Extract the (x, y) coordinate from the center of the cell holding the provided text.  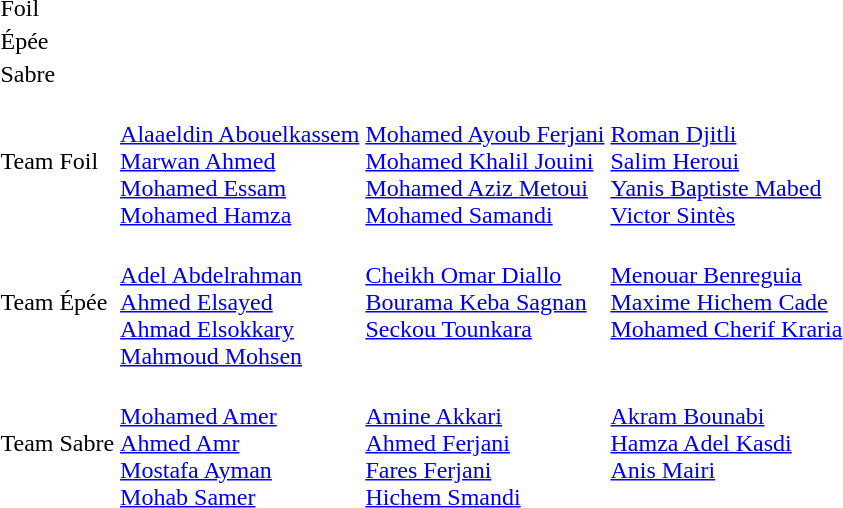
Adel AbdelrahmanAhmed ElsayedAhmad ElsokkaryMahmoud Mohsen (240, 302)
Mohamed Ayoub FerjaniMohamed Khalil JouiniMohamed Aziz MetouiMohamed Samandi (485, 161)
Cheikh Omar DialloBourama Keba SagnanSeckou Tounkara (485, 302)
Alaaeldin AbouelkassemMarwan AhmedMohamed EssamMohamed Hamza (240, 161)
